Extract the [X, Y] coordinate from the center of the cell holding the provided text.  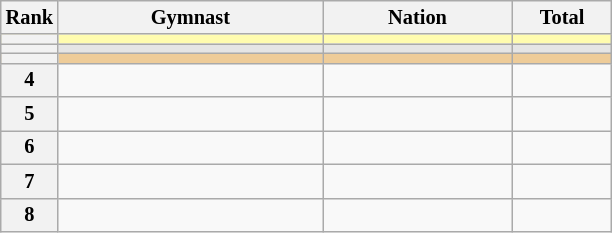
Gymnast [190, 17]
5 [30, 114]
Total [562, 17]
8 [30, 215]
Nation [418, 17]
6 [30, 147]
7 [30, 181]
4 [30, 80]
Rank [30, 17]
